Identify which cell holds the provided text, then report its (X, Y) central coordinate. 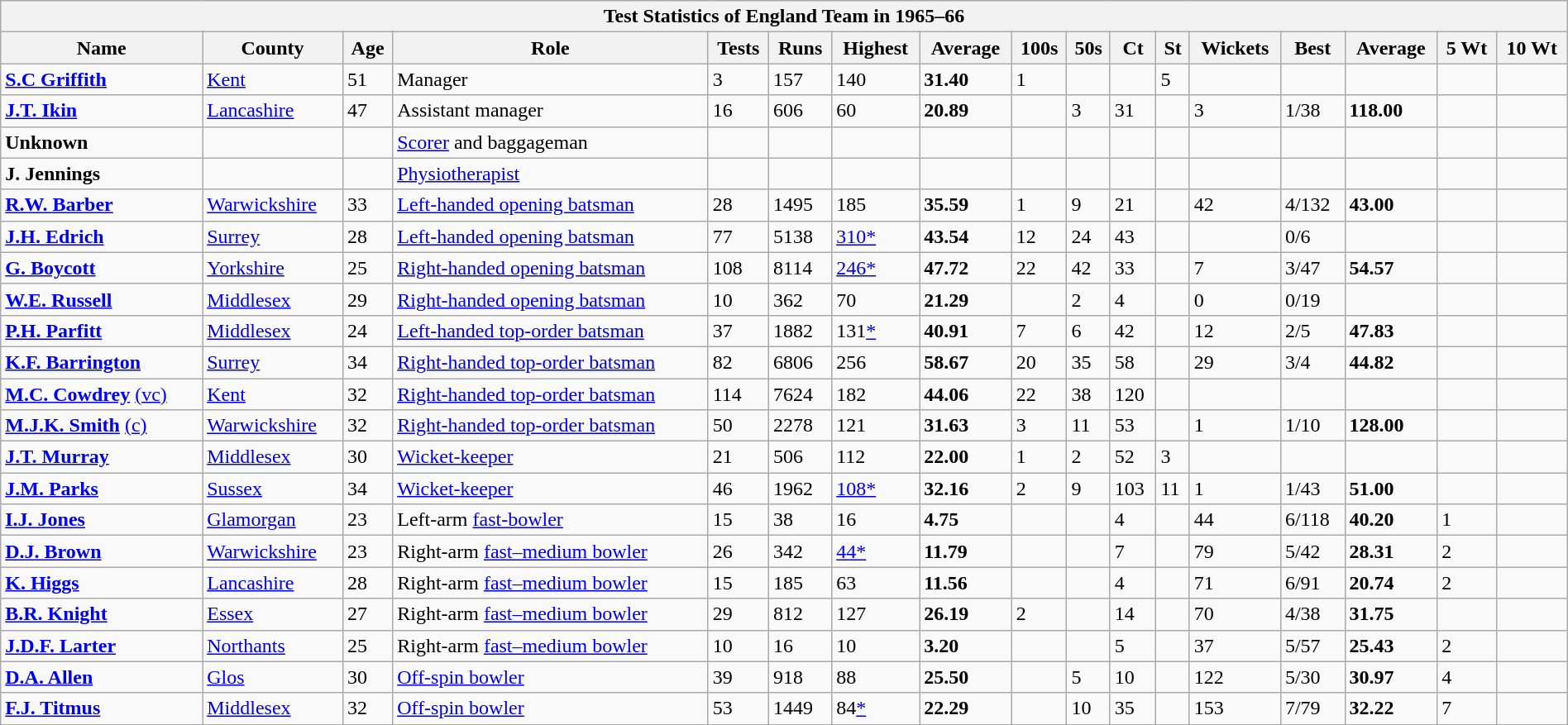
J.T. Ikin (102, 111)
0/6 (1312, 236)
131* (876, 331)
1449 (801, 708)
51 (367, 79)
J.H. Edrich (102, 236)
58 (1133, 362)
40.20 (1391, 520)
812 (801, 614)
3.20 (966, 646)
8114 (801, 268)
11.56 (966, 583)
50s (1088, 48)
Essex (273, 614)
20 (1039, 362)
31.40 (966, 79)
362 (801, 299)
118.00 (1391, 111)
22.29 (966, 708)
J. Jennings (102, 174)
Role (551, 48)
5/30 (1312, 677)
121 (876, 426)
32.16 (966, 489)
J.D.F. Larter (102, 646)
Assistant manager (551, 111)
46 (738, 489)
20.74 (1391, 583)
S.C Griffith (102, 79)
2278 (801, 426)
43.54 (966, 236)
103 (1133, 489)
F.J. Titmus (102, 708)
K.F. Barrington (102, 362)
28.31 (1391, 551)
Test Statistics of England Team in 1965–66 (784, 17)
0 (1235, 299)
G. Boycott (102, 268)
31 (1133, 111)
5/42 (1312, 551)
31.63 (966, 426)
153 (1235, 708)
M.J.K. Smith (c) (102, 426)
50 (738, 426)
40.91 (966, 331)
47.83 (1391, 331)
39 (738, 677)
I.J. Jones (102, 520)
Glamorgan (273, 520)
Tests (738, 48)
B.R. Knight (102, 614)
54.57 (1391, 268)
10 Wt (1532, 48)
D.J. Brown (102, 551)
63 (876, 583)
Unknown (102, 142)
44.06 (966, 394)
1/43 (1312, 489)
43 (1133, 236)
K. Higgs (102, 583)
Left-handed top-order batsman (551, 331)
88 (876, 677)
6806 (801, 362)
Scorer and baggageman (551, 142)
1882 (801, 331)
157 (801, 79)
108 (738, 268)
1/38 (1312, 111)
R.W. Barber (102, 205)
31.75 (1391, 614)
20.89 (966, 111)
79 (1235, 551)
Glos (273, 677)
0/19 (1312, 299)
43.00 (1391, 205)
County (273, 48)
1495 (801, 205)
7624 (801, 394)
Highest (876, 48)
47 (367, 111)
Runs (801, 48)
35.59 (966, 205)
Physiotherapist (551, 174)
4/38 (1312, 614)
Wickets (1235, 48)
6/91 (1312, 583)
4/132 (1312, 205)
51.00 (1391, 489)
52 (1133, 457)
11.79 (966, 551)
Left-arm fast-bowler (551, 520)
82 (738, 362)
5/57 (1312, 646)
506 (801, 457)
J.T. Murray (102, 457)
47.72 (966, 268)
100s (1039, 48)
246* (876, 268)
J.M. Parks (102, 489)
4.75 (966, 520)
122 (1235, 677)
6/118 (1312, 520)
Age (367, 48)
108* (876, 489)
Ct (1133, 48)
St (1173, 48)
32.22 (1391, 708)
22.00 (966, 457)
Sussex (273, 489)
5 Wt (1467, 48)
3/47 (1312, 268)
Northants (273, 646)
Name (102, 48)
25.43 (1391, 646)
71 (1235, 583)
3/4 (1312, 362)
310* (876, 236)
30.97 (1391, 677)
7/79 (1312, 708)
58.67 (966, 362)
M.C. Cowdrey (vc) (102, 394)
Manager (551, 79)
27 (367, 614)
Yorkshire (273, 268)
P.H. Parfitt (102, 331)
114 (738, 394)
25.50 (966, 677)
128.00 (1391, 426)
918 (801, 677)
44 (1235, 520)
127 (876, 614)
W.E. Russell (102, 299)
84* (876, 708)
44.82 (1391, 362)
44* (876, 551)
120 (1133, 394)
Best (1312, 48)
1962 (801, 489)
26 (738, 551)
5138 (801, 236)
60 (876, 111)
21.29 (966, 299)
606 (801, 111)
182 (876, 394)
6 (1088, 331)
77 (738, 236)
14 (1133, 614)
342 (801, 551)
26.19 (966, 614)
256 (876, 362)
D.A. Allen (102, 677)
140 (876, 79)
112 (876, 457)
2/5 (1312, 331)
1/10 (1312, 426)
